Return (x, y) of the center of cell containing provided text 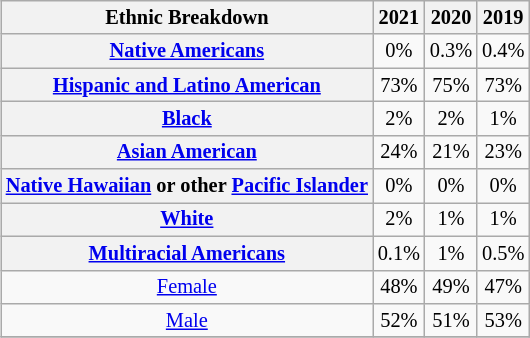
48% (399, 287)
Female (187, 287)
2021 (399, 18)
2020 (451, 18)
Native Americans (187, 51)
Hispanic and Latino American (187, 85)
0.1% (399, 253)
Black (187, 119)
24% (399, 152)
23% (503, 152)
Male (187, 321)
75% (451, 85)
White (187, 220)
53% (503, 321)
52% (399, 321)
Ethnic Breakdown (187, 18)
Asian American (187, 152)
0.5% (503, 253)
21% (451, 152)
2019 (503, 18)
51% (451, 321)
0.4% (503, 51)
Multiracial Americans (187, 253)
0.3% (451, 51)
47% (503, 287)
49% (451, 287)
Native Hawaiian or other Pacific Islander (187, 186)
